Search for the cell housing the specified text and yield its [x, y] center coordinate. 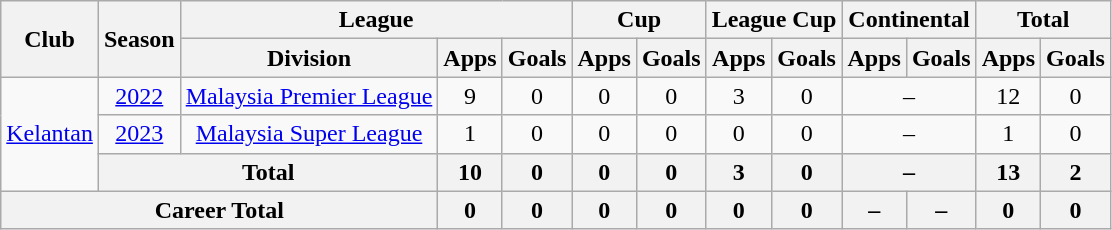
Kelantan [50, 134]
10 [470, 172]
Malaysia Premier League [309, 96]
13 [1008, 172]
Club [50, 39]
2023 [139, 134]
League [376, 20]
Division [309, 58]
Cup [639, 20]
Malaysia Super League [309, 134]
Career Total [220, 210]
League Cup [774, 20]
9 [470, 96]
Season [139, 39]
Continental [909, 20]
2 [1076, 172]
12 [1008, 96]
2022 [139, 96]
